Output the [x, y] coordinate of the center of the cell containing the given text.  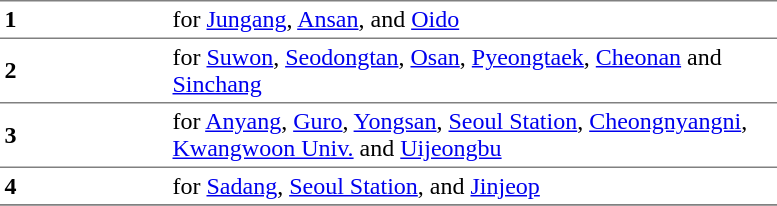
for Anyang, Guro, Yongsan, Seoul Station, Cheongnyangni, Kwangwoon Univ. and Uijeongbu [472, 135]
4 [42, 186]
for Suwon, Seodongtan, Osan, Pyeongtaek, Cheonan and Sinchang [472, 70]
3 [42, 135]
2 [42, 70]
1 [42, 20]
for Sadang, Seoul Station, and Jinjeop [472, 186]
for Jungang, Ansan, and Oido [472, 20]
